Scan for the cell matching the given text and deliver its (X, Y) coordinate at center. 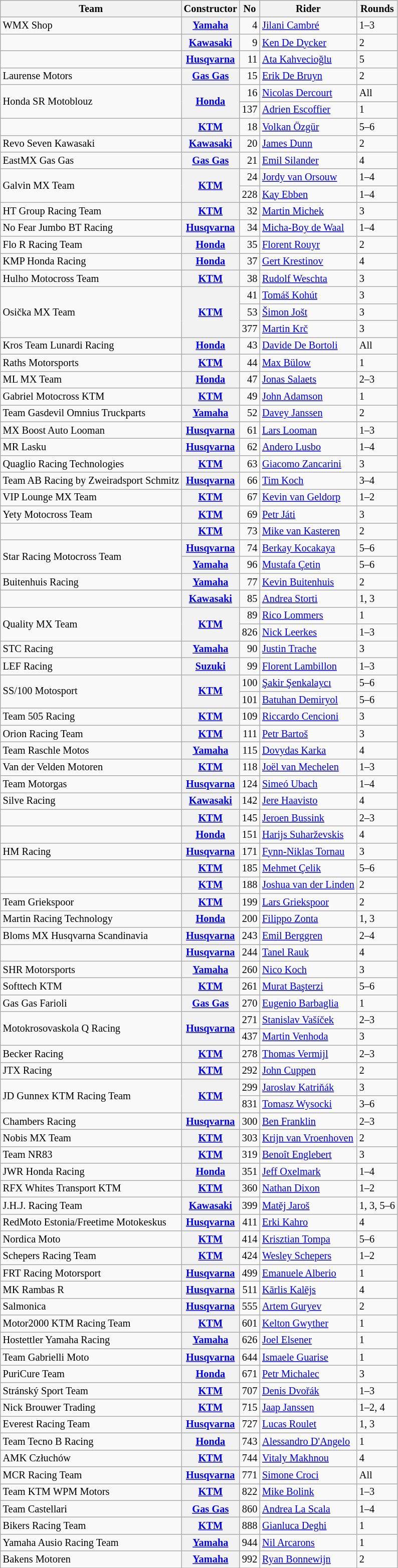
Tim Koch (308, 481)
JD Gunnex KTM Racing Team (91, 1096)
Mike van Kasteren (308, 531)
STC Racing (91, 649)
Petr Bartoš (308, 734)
47 (250, 380)
771 (250, 1475)
MX Boost Auto Looman (91, 430)
Krijn van Vroenhoven (308, 1138)
Orion Racing Team (91, 734)
Gas Gas Farioli (91, 1003)
Quaglio Racing Technologies (91, 464)
18 (250, 127)
16 (250, 93)
89 (250, 615)
RedMoto Estonia/Freetime Motokeskus (91, 1222)
77 (250, 582)
Emanuele Alberio (308, 1273)
24 (250, 177)
626 (250, 1340)
Şakir Şenkalaycı (308, 683)
Simone Croci (308, 1475)
62 (250, 447)
Šimon Jošt (308, 312)
63 (250, 464)
Nick Brouwer Trading (91, 1408)
Galvin MX Team (91, 185)
Kelton Gwyther (308, 1324)
KMP Honda Racing (91, 261)
Thomas Vermijl (308, 1054)
Salmonica (91, 1307)
188 (250, 885)
Team Castellari (91, 1509)
Simeó Ubach (308, 784)
Hulho Motocross Team (91, 278)
Schepers Racing Team (91, 1256)
Team 505 Racing (91, 717)
73 (250, 531)
Ben Franklin (308, 1121)
Kros Team Lunardi Racing (91, 346)
37 (250, 261)
151 (250, 835)
Osička MX Team (91, 311)
67 (250, 497)
Riccardo Cencioni (308, 717)
Bikers Racing Team (91, 1525)
Benoît Englebert (308, 1155)
WMX Shop (91, 26)
Team AB Racing by Zweiradsport Schmitz (91, 481)
Star Racing Motocross Team (91, 556)
Filippo Zonta (308, 919)
124 (250, 784)
49 (250, 396)
John Adamson (308, 396)
Van der Velden Motoren (91, 767)
Yamaha Ausio Racing Team (91, 1542)
303 (250, 1138)
44 (250, 363)
142 (250, 801)
Max Bülow (308, 363)
No (250, 9)
SS/100 Motosport (91, 691)
Jeff Oxelmark (308, 1172)
Jilani Cambré (308, 26)
Harijs Suharževskis (308, 835)
Nathan Dixon (308, 1188)
888 (250, 1525)
AMK Człuchów (91, 1458)
41 (250, 295)
Kevin van Geldorp (308, 497)
944 (250, 1542)
RFX Whites Transport KTM (91, 1188)
360 (250, 1188)
Denis Dvořák (308, 1391)
200 (250, 919)
Gert Krestinov (308, 261)
671 (250, 1374)
Kay Ebben (308, 194)
Stránský Sport Team (91, 1391)
Becker Racing (91, 1054)
Tomasz Wysocki (308, 1104)
Martin Michek (308, 211)
Petr Michalec (308, 1374)
Lars Looman (308, 430)
2–4 (377, 935)
53 (250, 312)
411 (250, 1222)
Emil Berggren (308, 935)
John Cuppen (308, 1071)
109 (250, 717)
66 (250, 481)
100 (250, 683)
Krisztian Tompa (308, 1239)
292 (250, 1071)
Team Gabrielli Moto (91, 1357)
Team (91, 9)
Suzuki (211, 666)
Davey Janssen (308, 413)
707 (250, 1391)
228 (250, 194)
137 (250, 110)
Ismaele Guarise (308, 1357)
9 (250, 43)
Matěj Jaroš (308, 1205)
260 (250, 970)
Tomáš Kohút (308, 295)
271 (250, 1020)
399 (250, 1205)
199 (250, 902)
Jaroslav Katriňák (308, 1087)
111 (250, 734)
377 (250, 329)
Gianluca Deghi (308, 1525)
Everest Racing Team (91, 1424)
Florent Rouyr (308, 245)
96 (250, 565)
Justin Trache (308, 649)
35 (250, 245)
Motor2000 KTM Racing Team (91, 1324)
LEF Racing (91, 666)
Fynn-Niklas Tornau (308, 851)
Team Tecno B Racing (91, 1441)
Giacomo Zancarini (308, 464)
Batuhan Demiryol (308, 700)
EastMX Gas Gas (91, 160)
Lars Griekspoor (308, 902)
ML MX Team (91, 380)
52 (250, 413)
Murat Başterzi (308, 986)
Rudolf Weschta (308, 278)
Ata Kahvecioğlu (308, 59)
90 (250, 649)
Gabriel Motocross KTM (91, 396)
Jere Haavisto (308, 801)
Mustafa Çetin (308, 565)
Rico Lommers (308, 615)
Davide De Bortoli (308, 346)
499 (250, 1273)
185 (250, 868)
351 (250, 1172)
Eugenio Barbaglia (308, 1003)
Florent Lambillon (308, 666)
Nobis MX Team (91, 1138)
Erik De Bruyn (308, 76)
Mike Bolink (308, 1492)
99 (250, 666)
Martin Krč (308, 329)
MK Rambas R (91, 1290)
243 (250, 935)
J.H.J. Racing Team (91, 1205)
Buitenhuis Racing (91, 582)
11 (250, 59)
1–2, 4 (377, 1408)
Nil Arcarons (308, 1542)
85 (250, 598)
Team KTM WPM Motors (91, 1492)
VIP Lounge MX Team (91, 497)
644 (250, 1357)
Rounds (377, 9)
Jaap Janssen (308, 1408)
Constructor (211, 9)
Dovydas Karka (308, 750)
743 (250, 1441)
Bakens Motoren (91, 1559)
Micha-Boy de Waal (308, 228)
5 (377, 59)
Martin Racing Technology (91, 919)
3–4 (377, 481)
1, 3, 5–6 (377, 1205)
PuriCure Team (91, 1374)
Motokrosovaskola Q Racing (91, 1029)
Ryan Bonnewijn (308, 1559)
No Fear Jumbo BT Racing (91, 228)
Rider (308, 9)
115 (250, 750)
32 (250, 211)
437 (250, 1037)
61 (250, 430)
992 (250, 1559)
74 (250, 548)
Petr Játi (308, 514)
278 (250, 1054)
15 (250, 76)
414 (250, 1239)
171 (250, 851)
FRT Racing Motorsport (91, 1273)
Kārlis Kalējs (308, 1290)
Nicolas Dercourt (308, 93)
145 (250, 818)
Bloms MX Husqvarna Scandinavia (91, 935)
Laurense Motors (91, 76)
Joshua van der Linden (308, 885)
3–6 (377, 1104)
34 (250, 228)
744 (250, 1458)
Team Gasdevil Omnius Truckparts (91, 413)
SHR Motorsports (91, 970)
Nordica Moto (91, 1239)
Andero Lusbo (308, 447)
Team Griekspoor (91, 902)
424 (250, 1256)
Stanislav Vašíček (308, 1020)
Ken De Dycker (308, 43)
118 (250, 767)
MR Lasku (91, 447)
69 (250, 514)
Andrea Storti (308, 598)
Nick Leerkes (308, 633)
826 (250, 633)
20 (250, 144)
Joel Elsener (308, 1340)
Team Motorgas (91, 784)
Raths Motorsports (91, 363)
Honda SR Motoblouz (91, 101)
Volkan Özgür (308, 127)
JTX Racing (91, 1071)
101 (250, 700)
727 (250, 1424)
319 (250, 1155)
James Dunn (308, 144)
Wesley Schepers (308, 1256)
300 (250, 1121)
Kevin Buitenhuis (308, 582)
Berkay Kocakaya (308, 548)
Chambers Racing (91, 1121)
Team Raschle Motos (91, 750)
Martin Venhoda (308, 1037)
Artem Guryev (308, 1307)
Jonas Salaets (308, 380)
Tanel Rauk (308, 953)
Jeroen Bussink (308, 818)
Vitaly Makhnou (308, 1458)
Jordy van Orsouw (308, 177)
Silve Racing (91, 801)
Team NR83 (91, 1155)
21 (250, 160)
HT Group Racing Team (91, 211)
Emil Silander (308, 160)
43 (250, 346)
Adrien Escoffier (308, 110)
Erki Kahro (308, 1222)
244 (250, 953)
261 (250, 986)
Lucas Roulet (308, 1424)
JWR Honda Racing (91, 1172)
860 (250, 1509)
Quality MX Team (91, 624)
Mehmet Çelik (308, 868)
Softtech KTM (91, 986)
270 (250, 1003)
Revo Seven Kawasaki (91, 144)
299 (250, 1087)
Flo R Racing Team (91, 245)
38 (250, 278)
511 (250, 1290)
Andrea La Scala (308, 1509)
Hostettler Yamaha Racing (91, 1340)
555 (250, 1307)
HM Racing (91, 851)
822 (250, 1492)
Nico Koch (308, 970)
715 (250, 1408)
MCR Racing Team (91, 1475)
Alessandro D'Angelo (308, 1441)
831 (250, 1104)
601 (250, 1324)
Joël van Mechelen (308, 767)
Yety Motocross Team (91, 514)
